Locate the cell with the specified text and output its (X, Y) center coordinate. 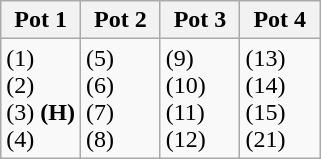
(5) (6) (7) (8) (120, 98)
(1) (2) (3) (H) (4) (41, 98)
Pot 2 (120, 20)
Pot 1 (41, 20)
Pot 4 (280, 20)
Pot 3 (200, 20)
(13) (14) (15) (21) (280, 98)
(9) (10) (11) (12) (200, 98)
